For the text-containing cell, return its midpoint in [x, y] coordinate format. 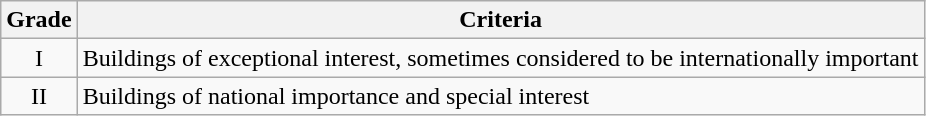
Buildings of exceptional interest, sometimes considered to be internationally important [500, 58]
Grade [39, 20]
II [39, 96]
I [39, 58]
Criteria [500, 20]
Buildings of national importance and special interest [500, 96]
